From the cell containing the given text, extract its center point as (X, Y) coordinate. 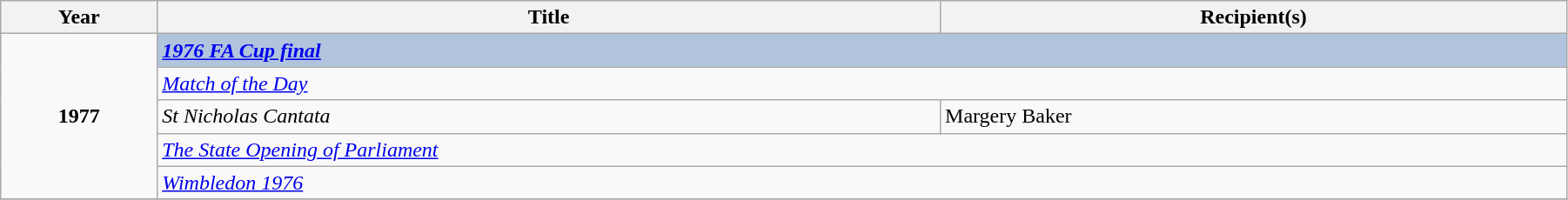
St Nicholas Cantata (549, 117)
Title (549, 17)
1976 FA Cup final (862, 50)
Year (79, 17)
Wimbledon 1976 (862, 183)
Match of the Day (862, 83)
Recipient(s) (1254, 17)
The State Opening of Parliament (862, 150)
Margery Baker (1254, 117)
1977 (79, 117)
